Pinpoint the cell where the given text exists, returning its [X, Y] midpoint coordinate. 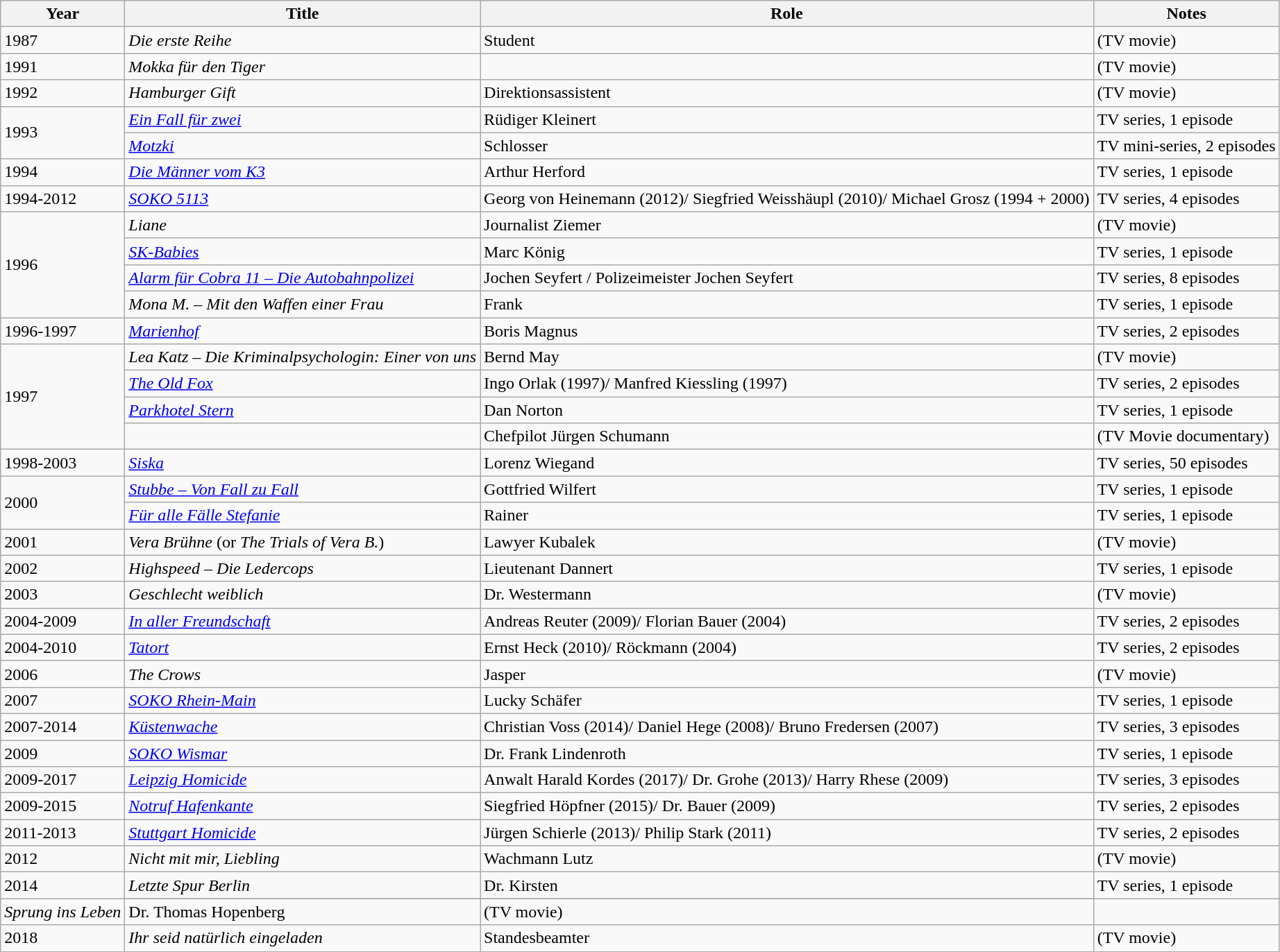
Anwalt Harald Kordes (2017)/ Dr. Grohe (2013)/ Harry Rhese (2009) [787, 780]
1994-2012 [62, 198]
Die erste Reihe [303, 40]
2012 [62, 859]
2003 [62, 595]
Jochen Seyfert / Polizeimeister Jochen Seyfert [787, 278]
In aller Freundschaft [303, 621]
Year [62, 14]
Dr. Frank Lindenroth [787, 753]
Rainer [787, 516]
2009-2017 [62, 780]
Dr. Westermann [787, 595]
Tatort [303, 647]
2004-2010 [62, 647]
Marienhof [303, 331]
SOKO 5113 [303, 198]
Liane [303, 225]
TV series, 8 episodes [1186, 278]
Siegfried Höpfner (2015)/ Dr. Bauer (2009) [787, 806]
Siska [303, 463]
2000 [62, 502]
Parkhotel Stern [303, 410]
Dan Norton [787, 410]
Letzte Spur Berlin [303, 885]
2004-2009 [62, 621]
2007 [62, 700]
Nicht mit mir, Liebling [303, 859]
2018 [62, 938]
2007-2014 [62, 726]
2009 [62, 753]
Rüdiger Kleinert [787, 119]
Notruf Hafenkante [303, 806]
1991 [62, 67]
2014 [62, 885]
Gottfried Wilfert [787, 489]
Alarm für Cobra 11 – Die Autobahnpolizei [303, 278]
The Old Fox [303, 384]
Jasper [787, 674]
Lawyer Kubalek [787, 542]
Bernd May [787, 357]
SOKO Wismar [303, 753]
TV mini-series, 2 episodes [1186, 146]
Frank [787, 304]
Für alle Fälle Stefanie [303, 516]
Die Männer vom K3 [303, 172]
Motzki [303, 146]
2001 [62, 542]
TV series, 50 episodes [1186, 463]
Jürgen Schierle (2013)/ Philip Stark (2011) [787, 833]
Marc König [787, 251]
The Crows [303, 674]
Georg von Heinemann (2012)/ Siegfried Weisshäupl (2010)/ Michael Grosz (1994 + 2000) [787, 198]
Mona M. – Mit den Waffen einer Frau [303, 304]
Hamburger Gift [303, 93]
Dr. Kirsten [787, 885]
Vera Brühne (or The Trials of Vera B.) [303, 542]
Direktionsassistent [787, 93]
Stuttgart Homicide [303, 833]
Küstenwache [303, 726]
2009-2015 [62, 806]
Dr. Thomas Hopenberg [303, 912]
Ein Fall für zwei [303, 119]
Schlosser [787, 146]
Standesbeamter [787, 938]
Journalist Ziemer [787, 225]
Boris Magnus [787, 331]
Role [787, 14]
1996-1997 [62, 331]
1996 [62, 264]
1992 [62, 93]
Andreas Reuter (2009)/ Florian Bauer (2004) [787, 621]
Arthur Herford [787, 172]
Lea Katz – Die Kriminalpsychologin: Einer von uns [303, 357]
Lieutenant Dannert [787, 568]
Geschlecht weiblich [303, 595]
1998-2003 [62, 463]
Student [787, 40]
Lorenz Wiegand [787, 463]
Ingo Orlak (1997)/ Manfred Kiessling (1997) [787, 384]
2006 [62, 674]
Notes [1186, 14]
SOKO Rhein-Main [303, 700]
1994 [62, 172]
Lucky Schäfer [787, 700]
2002 [62, 568]
Christian Voss (2014)/ Daniel Hege (2008)/ Bruno Fredersen (2007) [787, 726]
1993 [62, 133]
Ihr seid natürlich eingeladen [303, 938]
TV series, 4 episodes [1186, 198]
Stubbe – Von Fall zu Fall [303, 489]
1997 [62, 397]
Chefpilot Jürgen Schumann [787, 436]
2011-2013 [62, 833]
Highspeed – Die Ledercops [303, 568]
Sprung ins Leben [62, 912]
Mokka für den Tiger [303, 67]
Ernst Heck (2010)/ Röckmann (2004) [787, 647]
1987 [62, 40]
(TV Movie documentary) [1186, 436]
Wachmann Lutz [787, 859]
Leipzig Homicide [303, 780]
SK-Babies [303, 251]
Title [303, 14]
